Return [X, Y] of the center of cell containing provided text 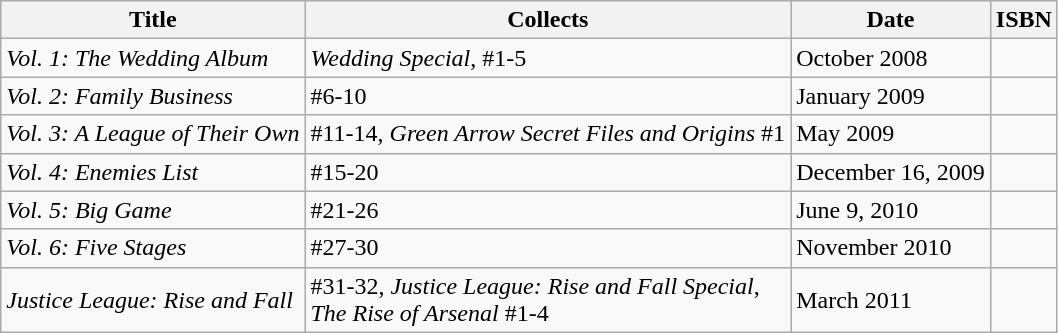
January 2009 [891, 96]
May 2009 [891, 134]
#6-10 [548, 96]
Collects [548, 20]
Vol. 1: The Wedding Album [153, 58]
#31-32, Justice League: Rise and Fall Special,The Rise of Arsenal #1-4 [548, 300]
#27-30 [548, 248]
November 2010 [891, 248]
Vol. 2: Family Business [153, 96]
Vol. 6: Five Stages [153, 248]
December 16, 2009 [891, 172]
Vol. 3: A League of Their Own [153, 134]
ISBN [1024, 20]
October 2008 [891, 58]
Vol. 5: Big Game [153, 210]
#11-14, Green Arrow Secret Files and Origins #1 [548, 134]
#15-20 [548, 172]
#21-26 [548, 210]
March 2011 [891, 300]
Vol. 4: Enemies List [153, 172]
Wedding Special, #1-5 [548, 58]
Title [153, 20]
June 9, 2010 [891, 210]
Date [891, 20]
Justice League: Rise and Fall [153, 300]
